Output the (X, Y) coordinate of the center of the cell containing the given text.  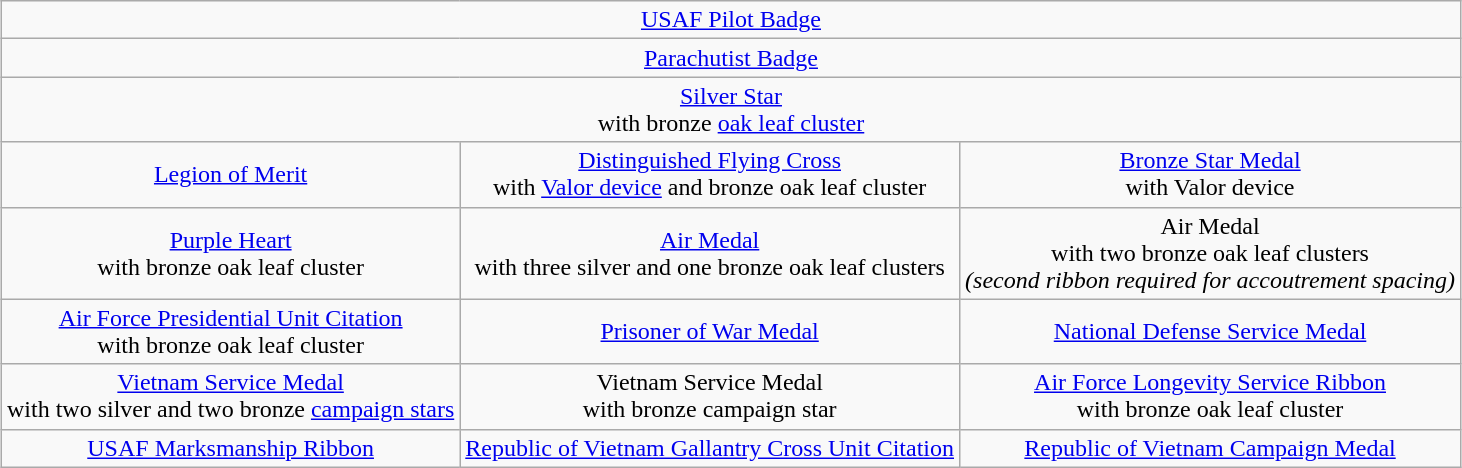
Vietnam Service Medalwith two silver and two bronze campaign stars (230, 396)
National Defense Service Medal (1210, 332)
Republic of Vietnam Gallantry Cross Unit Citation (710, 448)
Air Medalwith three silver and one bronze oak leaf clusters (710, 253)
USAF Pilot Badge (730, 20)
Distinguished Flying Crosswith Valor device and bronze oak leaf cluster (710, 174)
Prisoner of War Medal (710, 332)
Republic of Vietnam Campaign Medal (1210, 448)
Air Medalwith two bronze oak leaf clusters(second ribbon required for accoutrement spacing) (1210, 253)
Air Force Longevity Service Ribbonwith bronze oak leaf cluster (1210, 396)
USAF Marksmanship Ribbon (230, 448)
Purple Heartwith bronze oak leaf cluster (230, 253)
Parachutist Badge (730, 58)
Vietnam Service Medalwith bronze campaign star (710, 396)
Air Force Presidential Unit Citationwith bronze oak leaf cluster (230, 332)
Bronze Star Medalwith Valor device (1210, 174)
Legion of Merit (230, 174)
Silver Starwith bronze oak leaf cluster (730, 110)
